Output the (X, Y) coordinate of the center of the cell containing the given text.  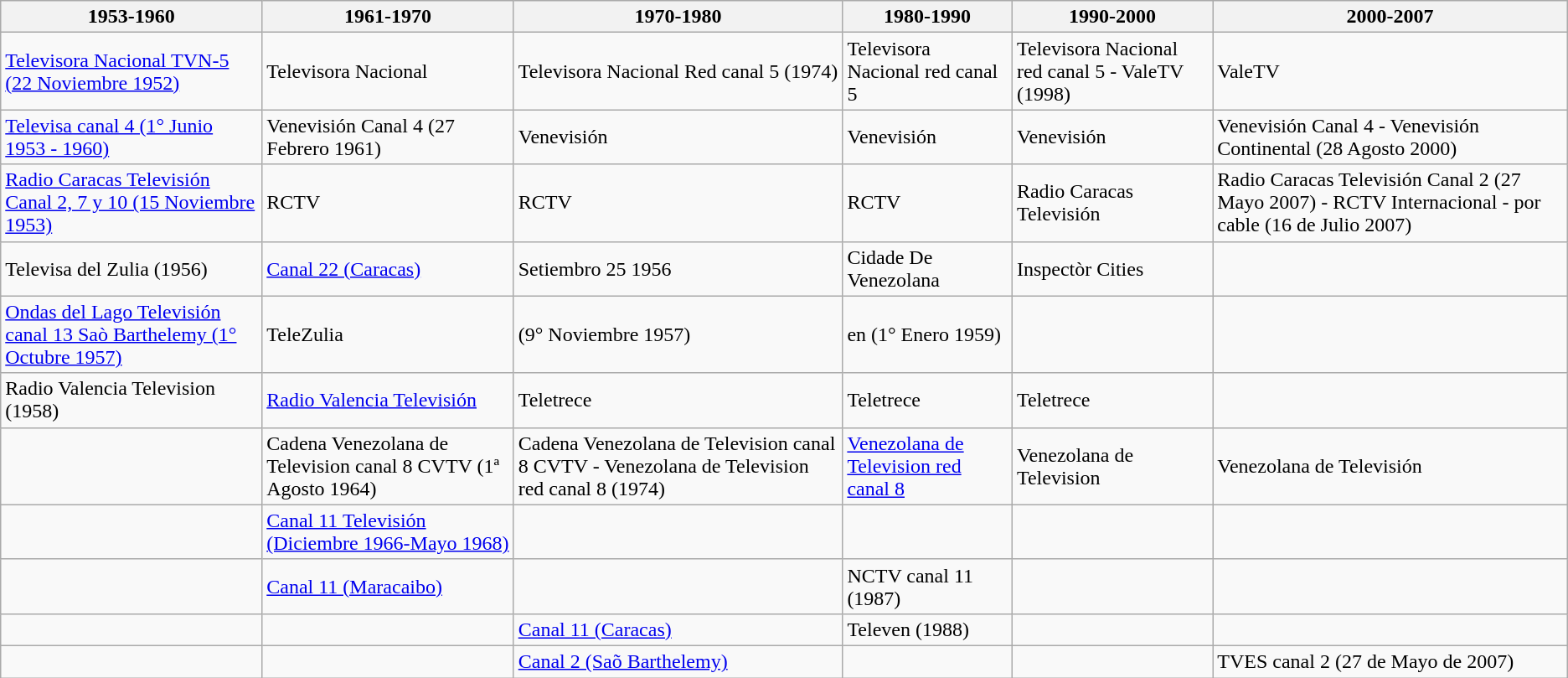
Radio Caracas Televisión (1112, 203)
Venezolana de Television red canal 8 (928, 466)
Televisora Nacional red canal 5 (928, 71)
Radio Valencia Television (1958) (132, 401)
Televisa del Zulia (1956) (132, 268)
2000-2007 (1390, 17)
Televisora Nacional TVN-5 (22 Noviembre 1952) (132, 71)
Venevisión Canal 4 (27 Febrero 1961) (388, 137)
(9° Noviembre 1957) (678, 334)
Ondas del Lago Televisión canal 13 Saò Barthelemy (1° Octubre 1957) (132, 334)
Cadena Venezolana de Television canal 8 CVTV - Venezolana de Television red canal 8 (1974) (678, 466)
Televisora Nacional (388, 71)
Televisa canal 4 (1° Junio 1953 - 1960) (132, 137)
Canal 11 (Caracas) (678, 629)
Cadena Venezolana de Television canal 8 CVTV (1ª Agosto 1964) (388, 466)
Canal 11 (Maracaibo) (388, 587)
Canal 22 (Caracas) (388, 268)
TeleZulia (388, 334)
1953-1960 (132, 17)
Canal 2 (Saõ Barthelemy) (678, 661)
Televisora Nacional red canal 5 - ValeTV (1998) (1112, 71)
Radio Caracas Televisión Canal 2, 7 y 10 (15 Noviembre 1953) (132, 203)
Venevisión Canal 4 - Venevisión Continental (28 Agosto 2000) (1390, 137)
Venezolana de Television (1112, 466)
TVES canal 2 (27 de Mayo de 2007) (1390, 661)
Canal 11 Televisión (Diciembre 1966-Mayo 1968) (388, 531)
Cidade De Venezolana (928, 268)
Radio Valencia Televisión (388, 401)
Radio Caracas Televisión Canal 2 (27 Mayo 2007) - RCTV Internacional - por cable (16 de Julio 2007) (1390, 203)
Televisora Nacional Red canal 5 (1974) (678, 71)
en (1° Enero 1959) (928, 334)
Venezolana de Televisión (1390, 466)
1961-1970 (388, 17)
ValeTV (1390, 71)
NCTV canal 11 (1987) (928, 587)
Inspectòr Cities (1112, 268)
1990-2000 (1112, 17)
1970-1980 (678, 17)
Setiembro 25 1956 (678, 268)
Televen (1988) (928, 629)
1980-1990 (928, 17)
